For the text-containing cell, return its midpoint in [X, Y] coordinate format. 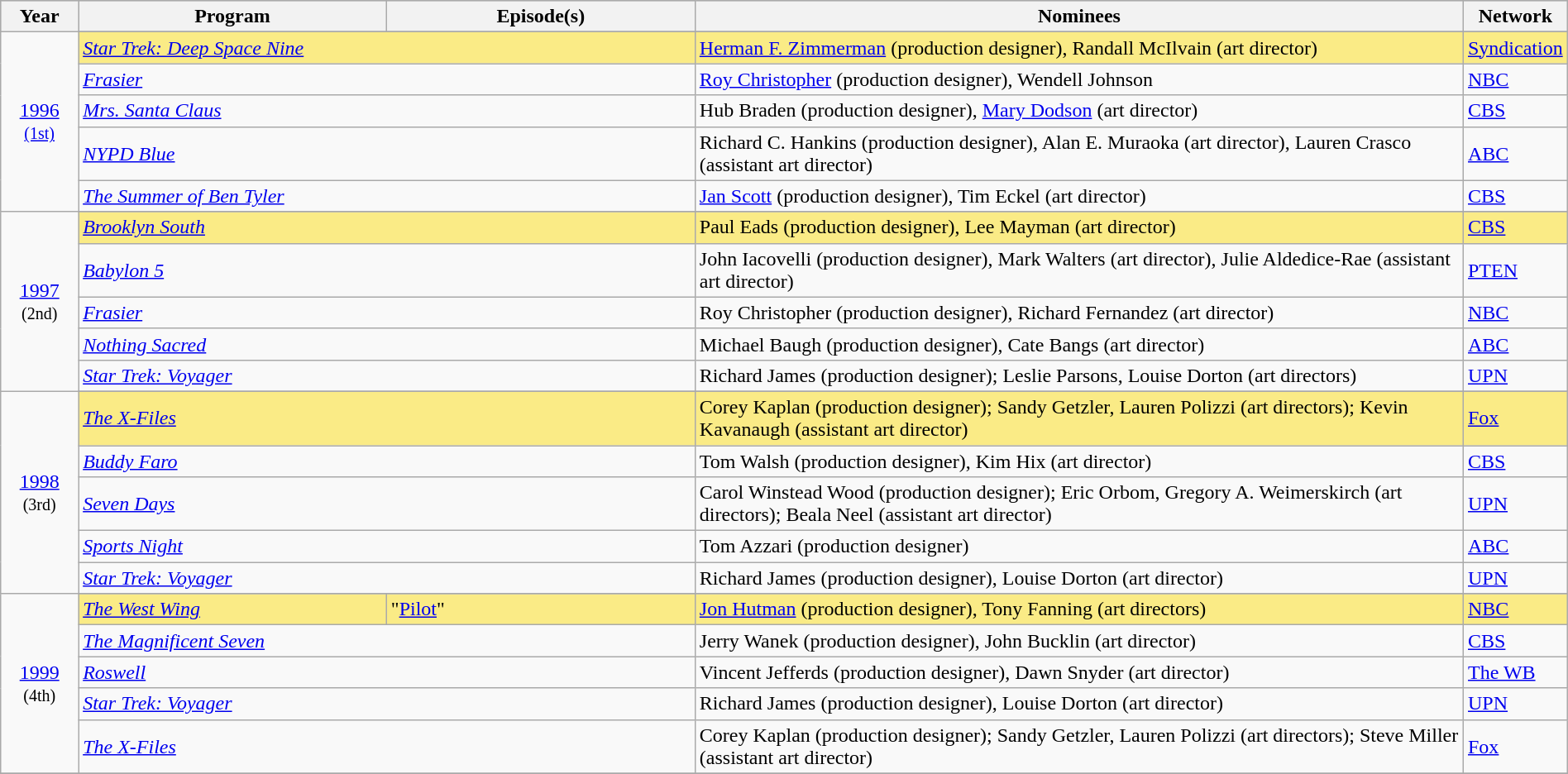
Jerry Wanek (production designer), John Bucklin (art director) [1078, 641]
Seven Days [387, 504]
Brooklyn South [387, 227]
Corey Kaplan (production designer); Sandy Getzler, Lauren Polizzi (art directors); Steve Miller (assistant art director) [1078, 746]
Roswell [387, 672]
Michael Baugh (production designer), Cate Bangs (art director) [1078, 344]
The Summer of Ben Tyler [387, 196]
"Pilot" [541, 609]
Richard James (production designer); Leslie Parsons, Louise Dorton (art directors) [1078, 375]
Roy Christopher (production designer), Richard Fernandez (art director) [1078, 313]
Jan Scott (production designer), Tim Eckel (art director) [1078, 196]
Hub Braden (production designer), Mary Dodson (art director) [1078, 111]
1996(1st) [40, 122]
NYPD Blue [387, 154]
Tom Azzari (production designer) [1078, 547]
Buddy Faro [387, 461]
Babylon 5 [387, 270]
Roy Christopher (production designer), Wendell Johnson [1078, 79]
Sports Night [387, 547]
Year [40, 17]
1997(2nd) [40, 301]
Episode(s) [541, 17]
Nominees [1078, 17]
Richard C. Hankins (production designer), Alan E. Muraoka (art director), Lauren Crasco (assistant art director) [1078, 154]
The WB [1515, 672]
John Iacovelli (production designer), Mark Walters (art director), Julie Aldedice-Rae (assistant art director) [1078, 270]
1999(4th) [40, 683]
Herman F. Zimmerman (production designer), Randall McIlvain (art director) [1078, 48]
Star Trek: Deep Space Nine [387, 48]
The West Wing [233, 609]
Vincent Jefferds (production designer), Dawn Snyder (art director) [1078, 672]
PTEN [1515, 270]
Syndication [1515, 48]
Nothing Sacred [387, 344]
Corey Kaplan (production designer); Sandy Getzler, Lauren Polizzi (art directors); Kevin Kavanaugh (assistant art director) [1078, 418]
Mrs. Santa Claus [387, 111]
Paul Eads (production designer), Lee Mayman (art director) [1078, 227]
Program [233, 17]
Network [1515, 17]
The Magnificent Seven [387, 641]
Jon Hutman (production designer), Tony Fanning (art directors) [1078, 609]
Tom Walsh (production designer), Kim Hix (art director) [1078, 461]
Carol Winstead Wood (production designer); Eric Orbom, Gregory A. Weimerskirch (art directors); Beala Neel (assistant art director) [1078, 504]
1998(3rd) [40, 492]
